Output the [x, y] coordinate of the center of the cell containing the given text.  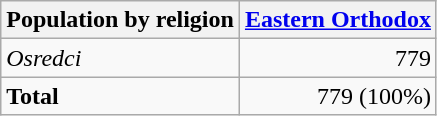
Population by religion [120, 20]
779 [338, 58]
779 (100%) [338, 96]
Eastern Orthodox [338, 20]
Total [120, 96]
Osredci [120, 58]
